For the text-containing cell, return its midpoint in (X, Y) coordinate format. 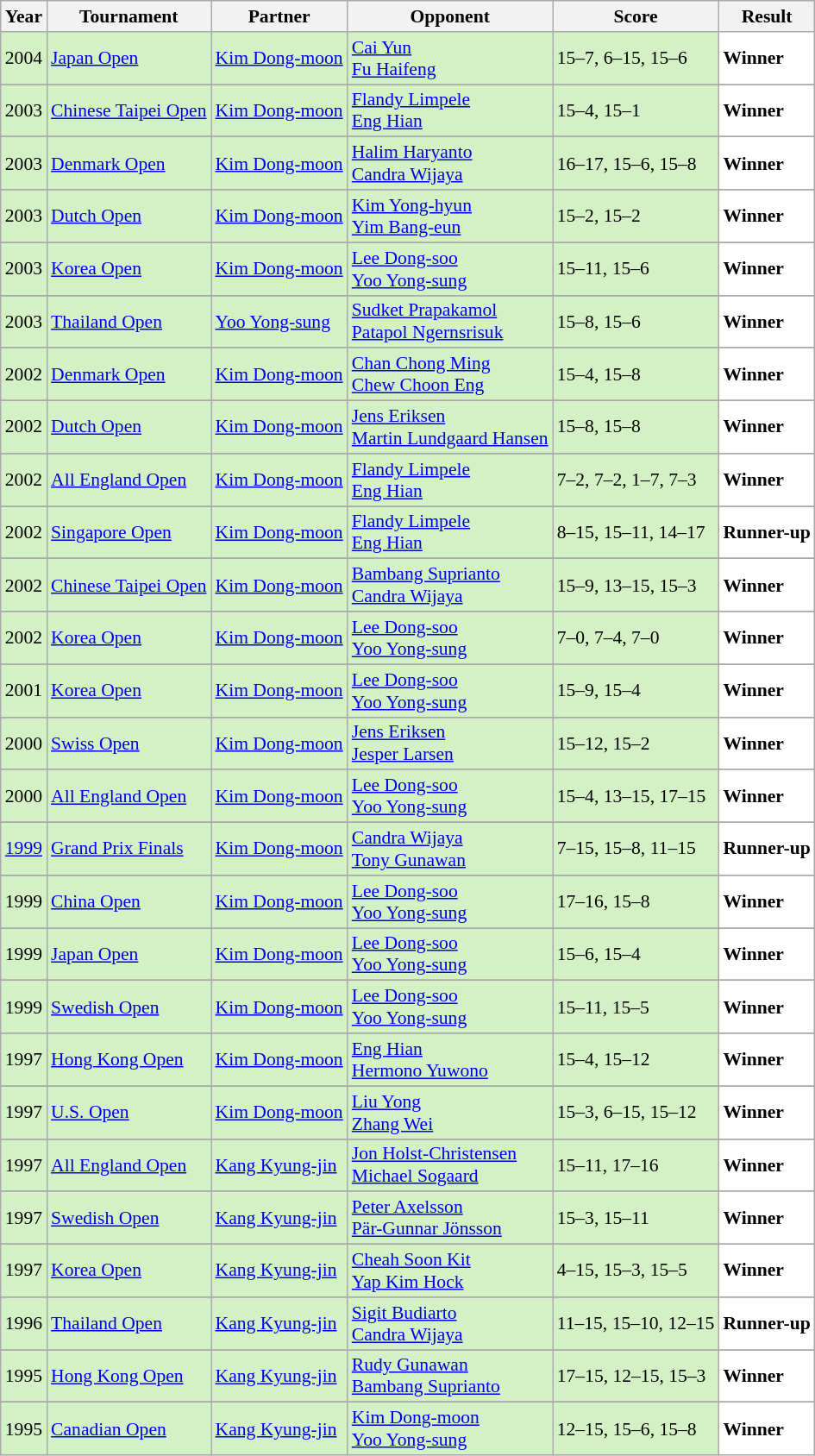
8–15, 15–11, 14–17 (636, 533)
17–16, 15–8 (636, 902)
2001 (24, 690)
Cai Yun Fu Haifeng (450, 59)
Candra Wijaya Tony Gunawan (450, 849)
Eng Hian Hermono Yuwono (450, 1059)
17–15, 12–15, 15–3 (636, 1377)
15–11, 15–6 (636, 269)
15–11, 15–5 (636, 1007)
7–0, 7–4, 7–0 (636, 638)
Peter Axelsson Pär-Gunnar Jönsson (450, 1218)
15–4, 15–8 (636, 374)
15–4, 15–12 (636, 1059)
2004 (24, 59)
15–8, 15–8 (636, 428)
Jens Eriksen Martin Lundgaard Hansen (450, 428)
Kim Yong-hyun Yim Bang-eun (450, 216)
7–2, 7–2, 1–7, 7–3 (636, 480)
15–3, 15–11 (636, 1218)
12–15, 15–6, 15–8 (636, 1428)
Yoo Yong-sung (279, 321)
Sudket Prapakamol Patapol Ngernsrisuk (450, 321)
Swiss Open (129, 744)
7–15, 15–8, 11–15 (636, 849)
Singapore Open (129, 533)
15–4, 13–15, 17–15 (636, 797)
Canadian Open (129, 1428)
Jon Holst-Christensen Michael Sogaard (450, 1164)
15–4, 15–1 (636, 110)
U.S. Open (129, 1113)
15–8, 15–6 (636, 321)
15–2, 15–2 (636, 216)
1996 (24, 1323)
Bambang Suprianto Candra Wijaya (450, 585)
Year (24, 16)
Partner (279, 16)
Tournament (129, 16)
Score (636, 16)
Cheah Soon Kit Yap Kim Hock (450, 1271)
Kim Dong-moon Yoo Yong-sung (450, 1428)
15–9, 13–15, 15–3 (636, 585)
16–17, 15–6, 15–8 (636, 164)
Liu Yong Zhang Wei (450, 1113)
15–9, 15–4 (636, 690)
Chan Chong Ming Chew Choon Eng (450, 374)
Jens Eriksen Jesper Larsen (450, 744)
15–3, 6–15, 15–12 (636, 1113)
4–15, 15–3, 15–5 (636, 1271)
Halim Haryanto Candra Wijaya (450, 164)
Grand Prix Finals (129, 849)
15–11, 17–16 (636, 1164)
15–12, 15–2 (636, 744)
Result (766, 16)
15–7, 6–15, 15–6 (636, 59)
Sigit Budiarto Candra Wijaya (450, 1323)
11–15, 15–10, 12–15 (636, 1323)
Opponent (450, 16)
Rudy Gunawan Bambang Suprianto (450, 1377)
15–6, 15–4 (636, 954)
China Open (129, 902)
